Search for the cell housing the specified text and yield its [x, y] center coordinate. 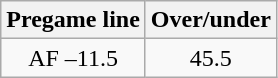
Pregame line [74, 20]
Over/under [210, 20]
AF –11.5 [74, 58]
45.5 [210, 58]
